From the cell containing the given text, extract its center point as (X, Y) coordinate. 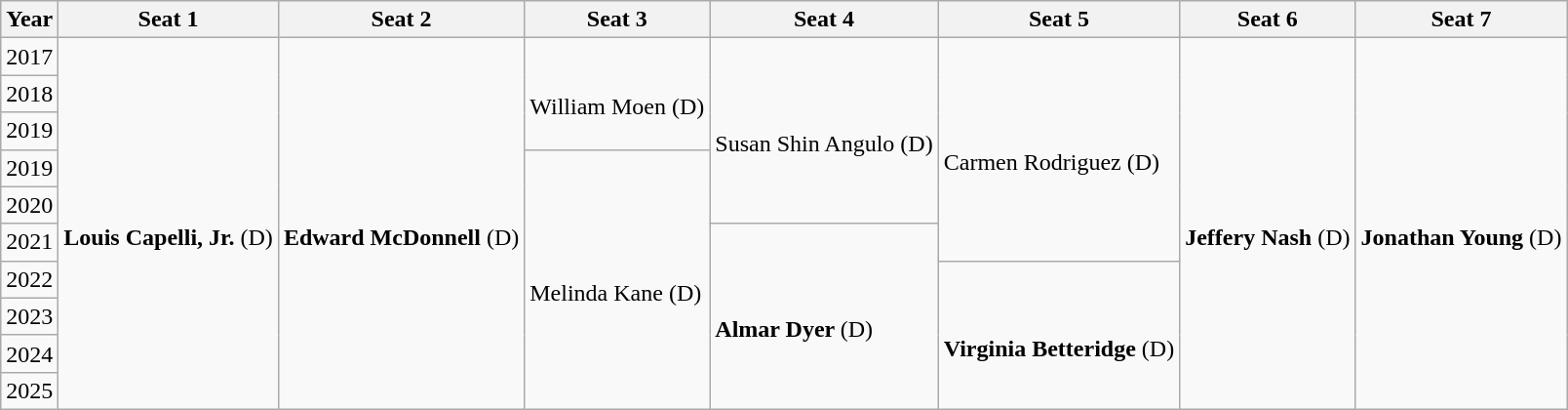
Jeffery Nash (D) (1268, 225)
2021 (29, 242)
Louis Capelli, Jr. (D) (169, 225)
2017 (29, 57)
Seat 2 (401, 20)
2018 (29, 94)
Seat 4 (824, 20)
2025 (29, 390)
Jonathan Young (D) (1461, 225)
Seat 3 (617, 20)
Seat 6 (1268, 20)
2022 (29, 279)
2020 (29, 205)
Seat 7 (1461, 20)
Virginia Betteridge (D) (1059, 335)
Seat 5 (1059, 20)
2023 (29, 316)
Melinda Kane (D) (617, 279)
Carmen Rodriguez (D) (1059, 149)
Seat 1 (169, 20)
Almar Dyer (D) (824, 316)
William Moen (D) (617, 94)
Susan Shin Angulo (D) (824, 131)
Year (29, 20)
Edward McDonnell (D) (401, 225)
2024 (29, 353)
